Return the [X, Y] coordinate for the center point of the cell that contains the specified text.  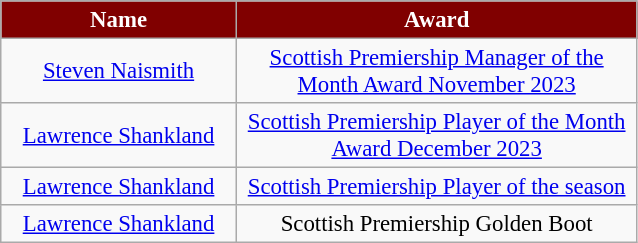
Award [436, 20]
Steven Naismith [119, 72]
Name [119, 20]
Scottish Premiership Manager of the Month Award November 2023 [436, 72]
Scottish Premiership Player of the Month Award December 2023 [436, 136]
Scottish Premiership Golden Boot [436, 224]
Scottish Premiership Player of the season [436, 187]
